From the cell containing the given text, extract its center point as [X, Y] coordinate. 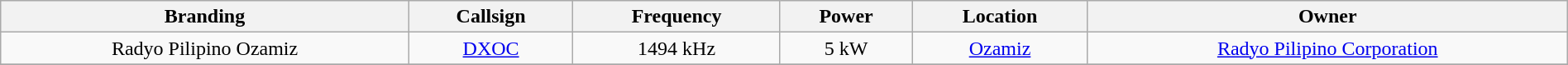
1494 kHz [676, 48]
5 kW [845, 48]
Callsign [491, 17]
Power [845, 17]
Branding [205, 17]
Frequency [676, 17]
Radyo Pilipino Corporation [1327, 48]
Owner [1327, 17]
Location [1000, 17]
DXOC [491, 48]
Radyo Pilipino Ozamiz [205, 48]
Ozamiz [1000, 48]
